Pinpoint the cell where the given text exists, returning its [X, Y] midpoint coordinate. 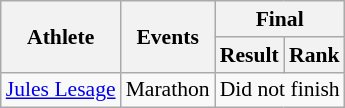
Final [280, 19]
Events [168, 36]
Rank [314, 55]
Athlete [61, 36]
Result [250, 55]
Marathon [168, 90]
Did not finish [280, 90]
Jules Lesage [61, 90]
